Determine the (X, Y) coordinate at the center of the cell enclosing the given text.  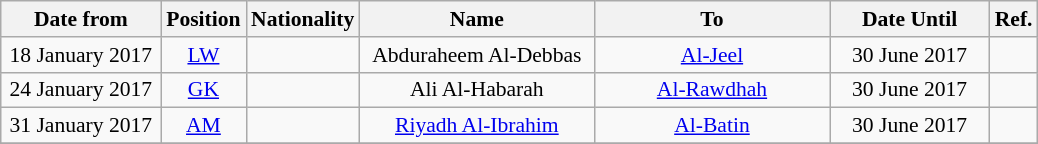
LW (204, 55)
24 January 2017 (81, 90)
31 January 2017 (81, 126)
18 January 2017 (81, 55)
Riyadh Al-Ibrahim (476, 126)
Abduraheem Al-Debbas (476, 55)
Al-Jeel (712, 55)
Nationality (302, 19)
Ali Al-Habarah (476, 90)
Al-Batin (712, 126)
AM (204, 126)
GK (204, 90)
Date from (81, 19)
Position (204, 19)
Ref. (1014, 19)
To (712, 19)
Name (476, 19)
Date Until (910, 19)
Al-Rawdhah (712, 90)
